Return the [X, Y] coordinate for the center point of the cell that contains the specified text.  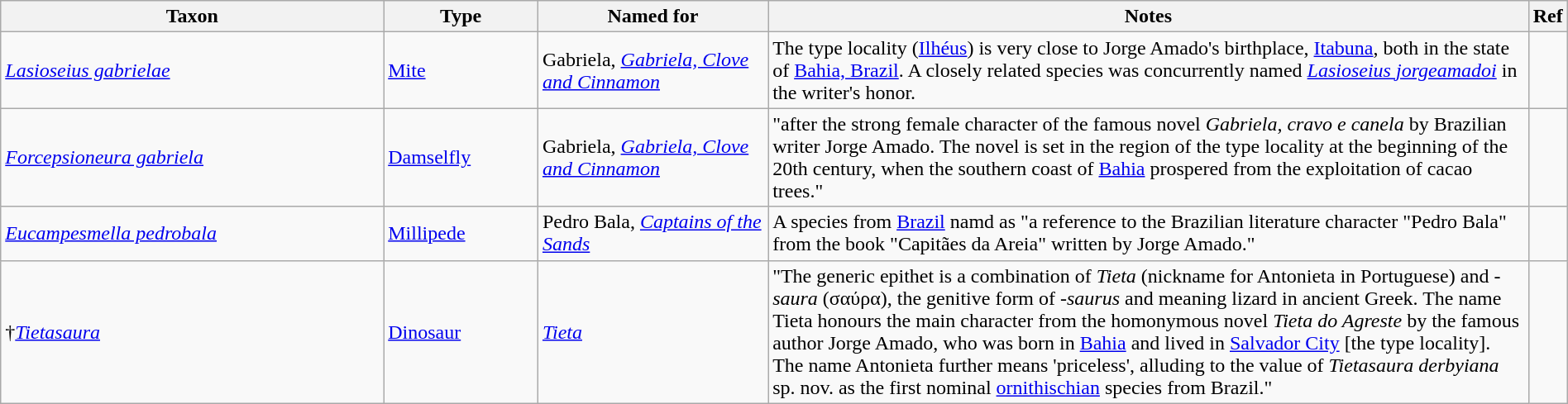
Dinosaur [461, 332]
Notes [1149, 17]
Lasioseius gabrielae [192, 70]
†Tietasaura [192, 332]
Named for [653, 17]
Damselfly [461, 157]
Millipede [461, 233]
Forcepsioneura gabriela [192, 157]
Taxon [192, 17]
Tieta [653, 332]
Type [461, 17]
Mite [461, 70]
Pedro Bala, Captains of the Sands [653, 233]
Ref [1548, 17]
Eucampesmella pedrobala [192, 233]
